Extract the (X, Y) coordinate from the center of the cell holding the provided text.  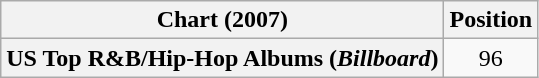
Chart (2007) (222, 20)
Position (491, 20)
96 (491, 58)
US Top R&B/Hip-Hop Albums (Billboard) (222, 58)
